Determine the (X, Y) coordinate at the center of the cell enclosing the given text.  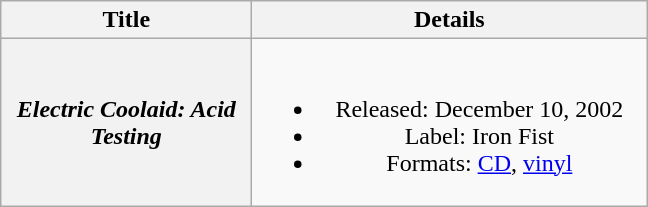
Title (126, 20)
Details (450, 20)
Released: December 10, 2002Label: Iron FistFormats: CD, vinyl (450, 122)
Electric Coolaid: Acid Testing (126, 122)
